Return the [X, Y] coordinate for the center point of the cell that contains the specified text.  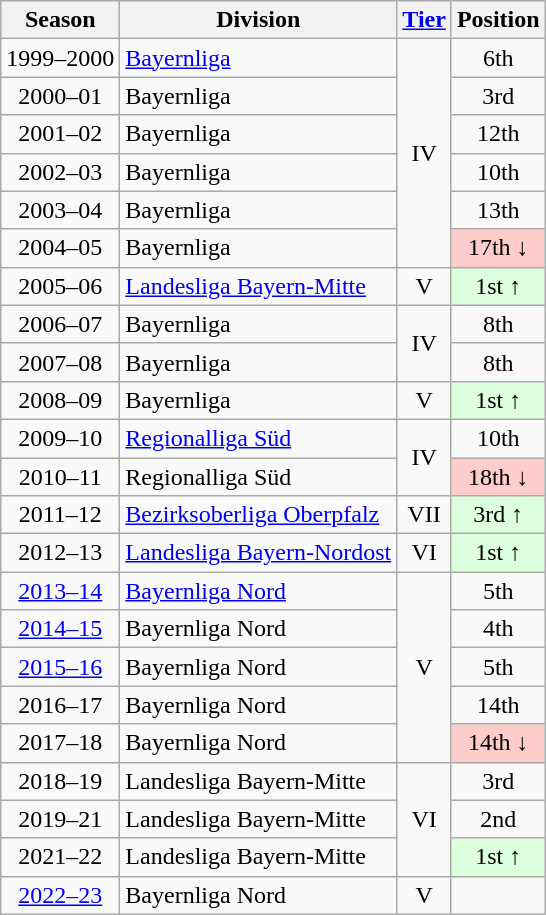
2000–01 [60, 96]
2001–02 [60, 134]
2010–11 [60, 477]
Season [60, 20]
2005–06 [60, 286]
4th [498, 629]
2nd [498, 819]
12th [498, 134]
14th [498, 705]
2008–09 [60, 400]
14th ↓ [498, 743]
1999–2000 [60, 58]
2011–12 [60, 515]
Tier [424, 20]
Landesliga Bayern-Nordost [258, 553]
2014–15 [60, 629]
2007–08 [60, 362]
Bezirksoberliga Oberpfalz [258, 515]
2004–05 [60, 248]
2018–19 [60, 781]
2021–22 [60, 857]
2022–23 [60, 895]
2012–13 [60, 553]
2019–21 [60, 819]
17th ↓ [498, 248]
2003–04 [60, 210]
VII [424, 515]
18th ↓ [498, 477]
2006–07 [60, 324]
2013–14 [60, 591]
2002–03 [60, 172]
13th [498, 210]
3rd ↑ [498, 515]
2015–16 [60, 667]
2016–17 [60, 705]
2017–18 [60, 743]
Division [258, 20]
Position [498, 20]
2009–10 [60, 438]
6th [498, 58]
